Output the [x, y] coordinate of the center of the cell containing the given text.  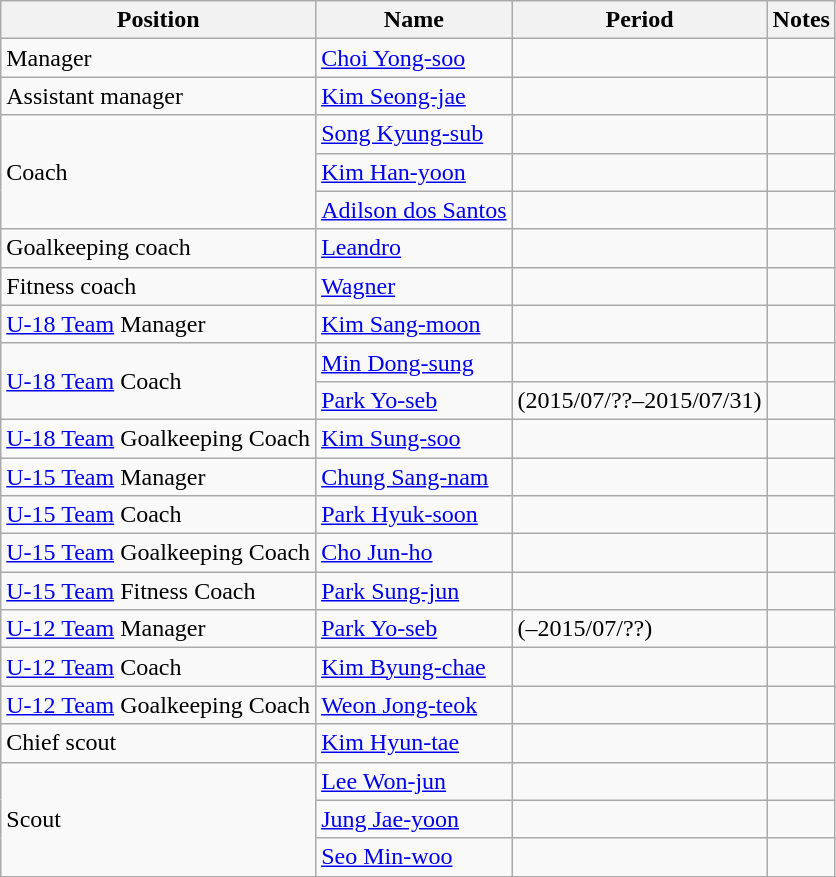
Position [158, 20]
Scout [158, 819]
U-12 Team Goalkeeping Coach [158, 705]
Fitness coach [158, 286]
Choi Yong-soo [414, 58]
Kim Sang-moon [414, 324]
Adilson dos Santos [414, 210]
U-15 Team Fitness Coach [158, 591]
Kim Hyun-tae [414, 743]
Goalkeeping coach [158, 248]
Kim Byung-chae [414, 667]
Wagner [414, 286]
U-12 Team Coach [158, 667]
Min Dong-sung [414, 362]
Cho Jun-ho [414, 553]
U-18 Team Manager [158, 324]
Kim Han-yoon [414, 172]
(–2015/07/??) [640, 629]
Leandro [414, 248]
U-12 Team Manager [158, 629]
Song Kyung-sub [414, 134]
Period [640, 20]
Weon Jong-teok [414, 705]
U-15 Team Goalkeeping Coach [158, 553]
Chung Sang-nam [414, 477]
Park Hyuk-soon [414, 515]
Seo Min-woo [414, 857]
Manager [158, 58]
Name [414, 20]
U-15 Team Coach [158, 515]
U-15 Team Manager [158, 477]
Jung Jae-yoon [414, 819]
(2015/07/??–2015/07/31) [640, 400]
Lee Won-jun [414, 781]
Kim Sung-soo [414, 438]
Coach [158, 172]
U-18 Team Coach [158, 381]
Park Sung-jun [414, 591]
Assistant manager [158, 96]
U-18 Team Goalkeeping Coach [158, 438]
Kim Seong-jae [414, 96]
Chief scout [158, 743]
Notes [801, 20]
